Determine the [X, Y] coordinate at the center of the cell enclosing the given text.  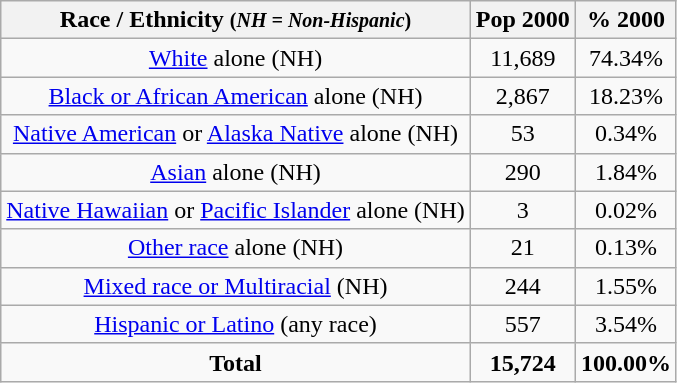
53 [522, 134]
Total [236, 362]
0.13% [626, 248]
11,689 [522, 58]
Hispanic or Latino (any race) [236, 324]
1.84% [626, 172]
100.00% [626, 362]
White alone (NH) [236, 58]
3.54% [626, 324]
18.23% [626, 96]
Pop 2000 [522, 20]
Native American or Alaska Native alone (NH) [236, 134]
% 2000 [626, 20]
21 [522, 248]
0.02% [626, 210]
Black or African American alone (NH) [236, 96]
1.55% [626, 286]
290 [522, 172]
Native Hawaiian or Pacific Islander alone (NH) [236, 210]
Asian alone (NH) [236, 172]
74.34% [626, 58]
2,867 [522, 96]
3 [522, 210]
Mixed race or Multiracial (NH) [236, 286]
Other race alone (NH) [236, 248]
Race / Ethnicity (NH = Non-Hispanic) [236, 20]
0.34% [626, 134]
15,724 [522, 362]
557 [522, 324]
244 [522, 286]
